Output the (x, y) coordinate of the center of the cell containing the given text.  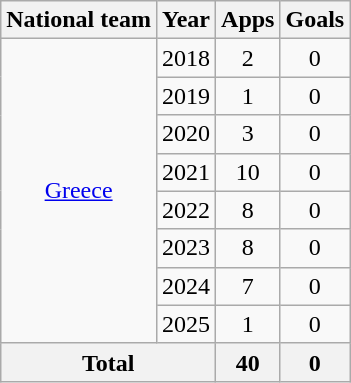
2022 (186, 210)
7 (248, 286)
Total (108, 362)
2018 (186, 58)
2 (248, 58)
Apps (248, 20)
Greece (79, 191)
National team (79, 20)
3 (248, 134)
Year (186, 20)
2021 (186, 172)
2025 (186, 324)
2024 (186, 286)
2023 (186, 248)
Goals (315, 20)
2019 (186, 96)
40 (248, 362)
2020 (186, 134)
10 (248, 172)
